Determine the [x, y] coordinate at the center of the cell enclosing the given text.  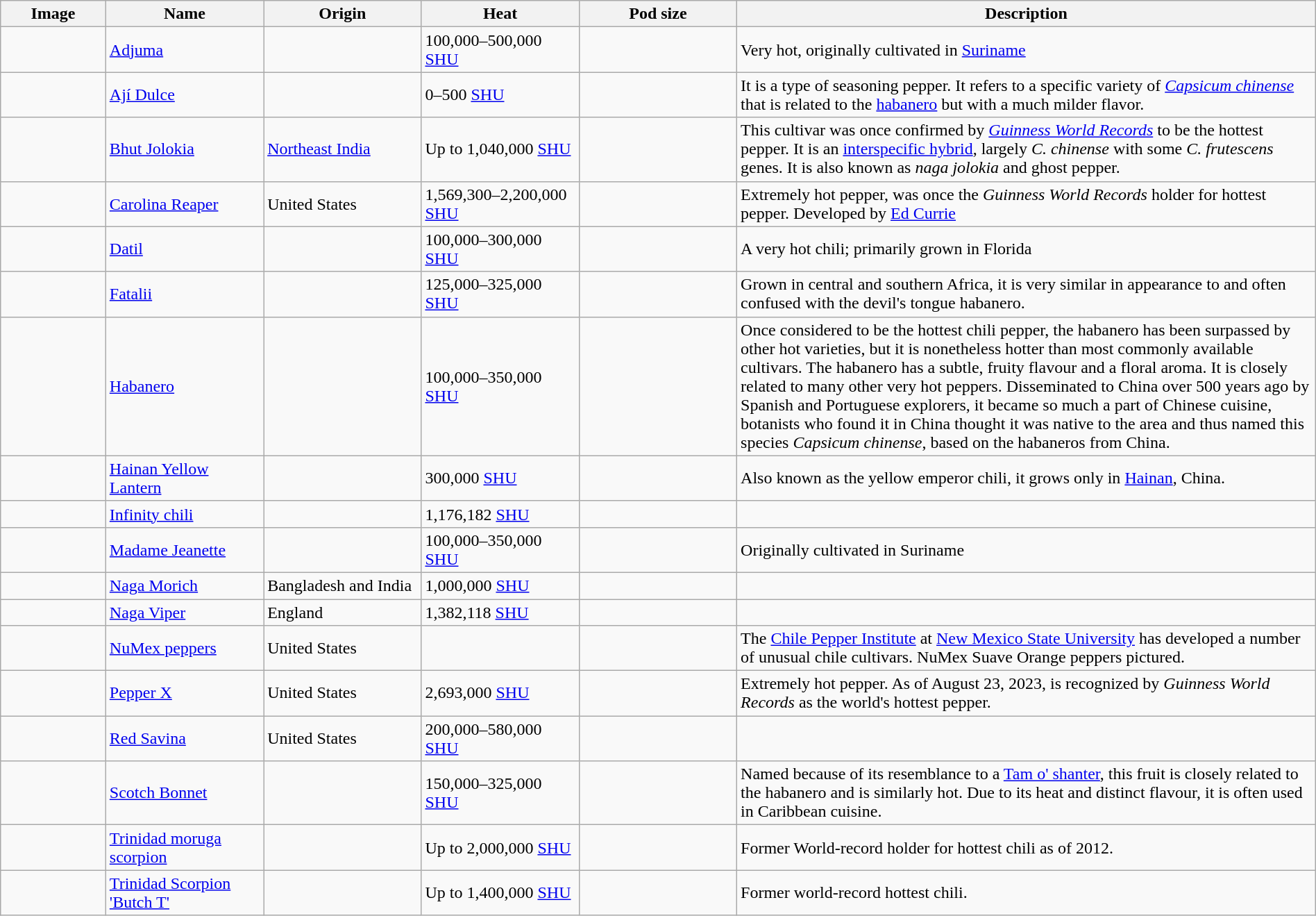
NuMex peppers [185, 649]
Ají Dulce [185, 94]
200,000–580,000 SHU [500, 739]
Datil [185, 249]
1,000,000 SHU [500, 585]
Description [1027, 14]
Scotch Bonnet [185, 793]
Pod size [658, 14]
2,693,000 SHU [500, 693]
Naga Morich [185, 585]
Image [53, 14]
Originally cultivated in Suriname [1027, 550]
Trinidad Scorpion 'Butch T' [185, 893]
Up to 1,400,000 SHU [500, 893]
Extremely hot pepper, was once the Guinness World Records holder for hottest pepper. Developed by Ed Currie [1027, 204]
Infinity chili [185, 514]
Madame Jeanette [185, 550]
Northeast India [343, 149]
1,382,118 SHU [500, 612]
100,000–500,000 SHU [500, 50]
1,176,182 SHU [500, 514]
Trinidad moruga scorpion [185, 847]
Hainan Yellow Lantern [185, 478]
Former world-record hottest chili. [1027, 893]
1,569,300–2,200,000 SHU [500, 204]
Red Savina [185, 739]
100,000–300,000 SHU [500, 249]
150,000–325,000 SHU [500, 793]
Up to 2,000,000 SHU [500, 847]
Up to 1,040,000 SHU [500, 149]
300,000 SHU [500, 478]
Pepper X [185, 693]
Fatalii [185, 294]
Bangladesh and India [343, 585]
Name [185, 14]
Habanero [185, 386]
0–500 SHU [500, 94]
125,000–325,000 SHU [500, 294]
Also known as the yellow emperor chili, it grows only in Hainan, China. [1027, 478]
It is a type of seasoning pepper. It refers to a specific variety of Capsicum chinense that is related to the habanero but with a much milder flavor. [1027, 94]
Bhut Jolokia [185, 149]
Origin [343, 14]
Adjuma [185, 50]
Carolina Reaper [185, 204]
Grown in central and southern Africa, it is very similar in appearance to and often confused with the devil's tongue habanero. [1027, 294]
The Chile Pepper Institute at New Mexico State University has developed a number of unusual chile cultivars. NuMex Suave Orange peppers pictured. [1027, 649]
A very hot chili; primarily grown in Florida [1027, 249]
Naga Viper [185, 612]
Extremely hot pepper. As of August 23, 2023, is recognized by Guinness World Records as the world's hottest pepper. [1027, 693]
Former World-record holder for hottest chili as of 2012. [1027, 847]
Heat [500, 14]
England [343, 612]
Very hot, originally cultivated in Suriname [1027, 50]
